Pinpoint the cell where the given text exists, returning its [x, y] midpoint coordinate. 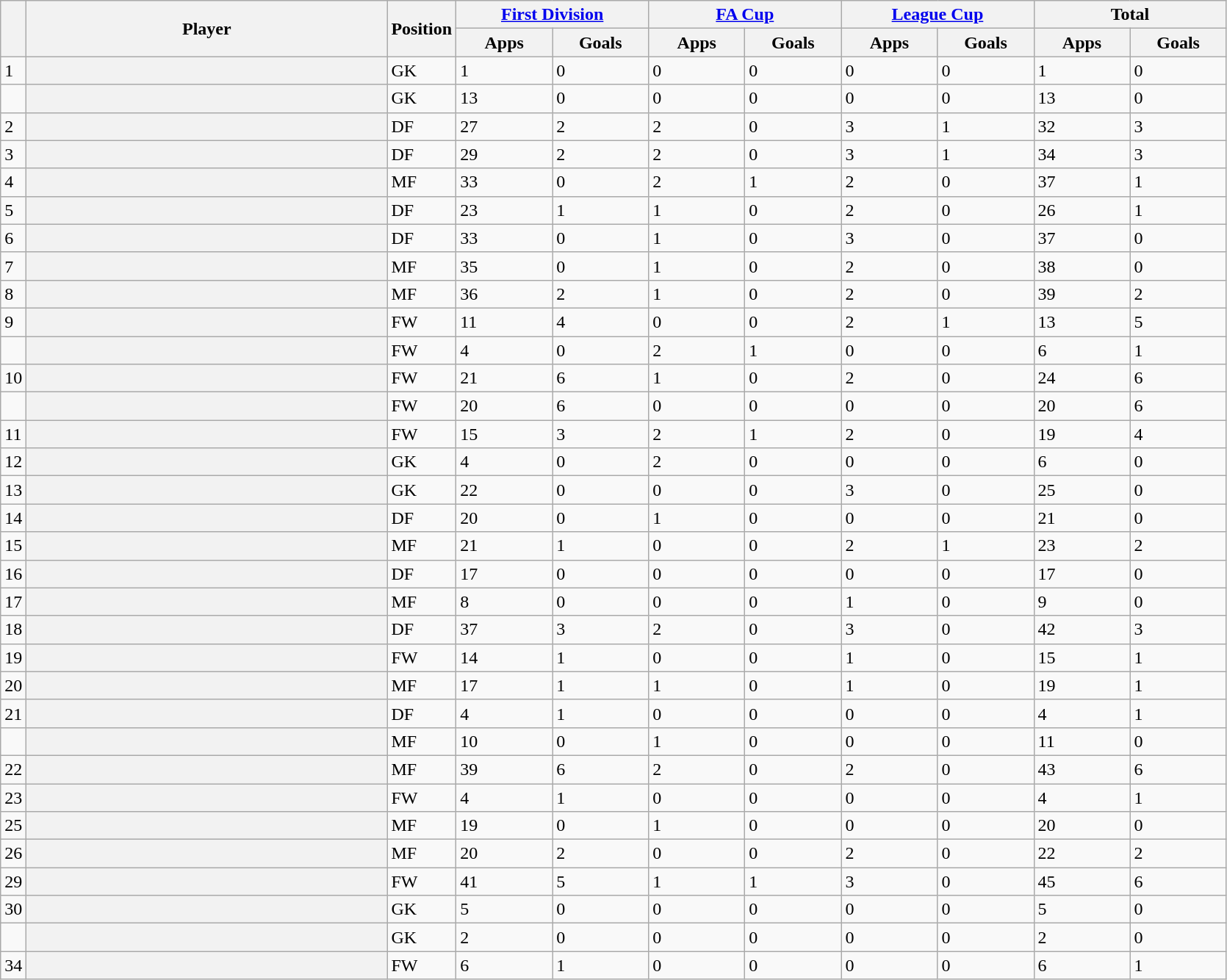
27 [504, 126]
Position [422, 29]
38 [1082, 266]
League Cup [938, 15]
32 [1082, 126]
35 [504, 266]
41 [504, 882]
7 [13, 266]
45 [1082, 882]
36 [504, 294]
Player [207, 29]
Total [1130, 15]
24 [1082, 378]
42 [1082, 630]
FA Cup [745, 15]
30 [13, 909]
18 [13, 630]
First Division [553, 15]
43 [1082, 769]
12 [13, 462]
16 [13, 574]
